Capture the cell that displays the provided text and extract its (X, Y) central coordinate. 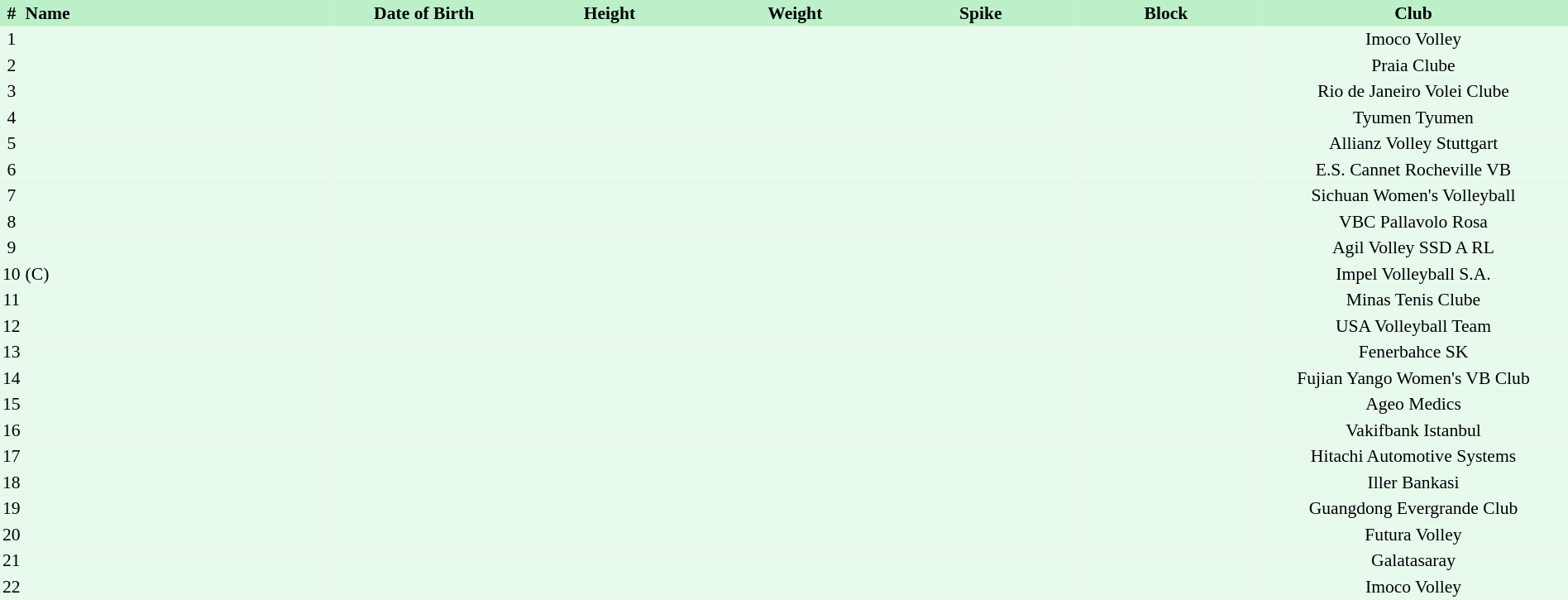
Name (177, 13)
Spike (981, 13)
Tyumen Tyumen (1413, 118)
Fujian Yango Women's VB Club (1413, 378)
18 (12, 482)
Praia Clube (1413, 65)
8 (12, 222)
Ageo Medics (1413, 404)
Hitachi Automotive Systems (1413, 457)
21 (12, 561)
9 (12, 248)
(C) (177, 274)
E.S. Cannet Rocheville VB (1413, 170)
5 (12, 144)
VBC Pallavolo Rosa (1413, 222)
Block (1166, 13)
11 (12, 300)
Galatasaray (1413, 561)
Iller Bankasi (1413, 482)
6 (12, 170)
4 (12, 118)
Fenerbahce SK (1413, 353)
20 (12, 535)
17 (12, 457)
14 (12, 378)
Date of Birth (424, 13)
Impel Volleyball S.A. (1413, 274)
# (12, 13)
Weight (795, 13)
2 (12, 65)
22 (12, 587)
15 (12, 404)
Vakifbank Istanbul (1413, 430)
7 (12, 195)
Sichuan Women's Volleyball (1413, 195)
Height (610, 13)
Club (1413, 13)
Agil Volley SSD A RL (1413, 248)
Allianz Volley Stuttgart (1413, 144)
19 (12, 508)
13 (12, 353)
Futura Volley (1413, 535)
1 (12, 40)
Rio de Janeiro Volei Clube (1413, 91)
Guangdong Evergrande Club (1413, 508)
Minas Tenis Clube (1413, 300)
10 (12, 274)
16 (12, 430)
12 (12, 326)
3 (12, 91)
USA Volleyball Team (1413, 326)
